Return [X, Y] of the center of cell containing provided text 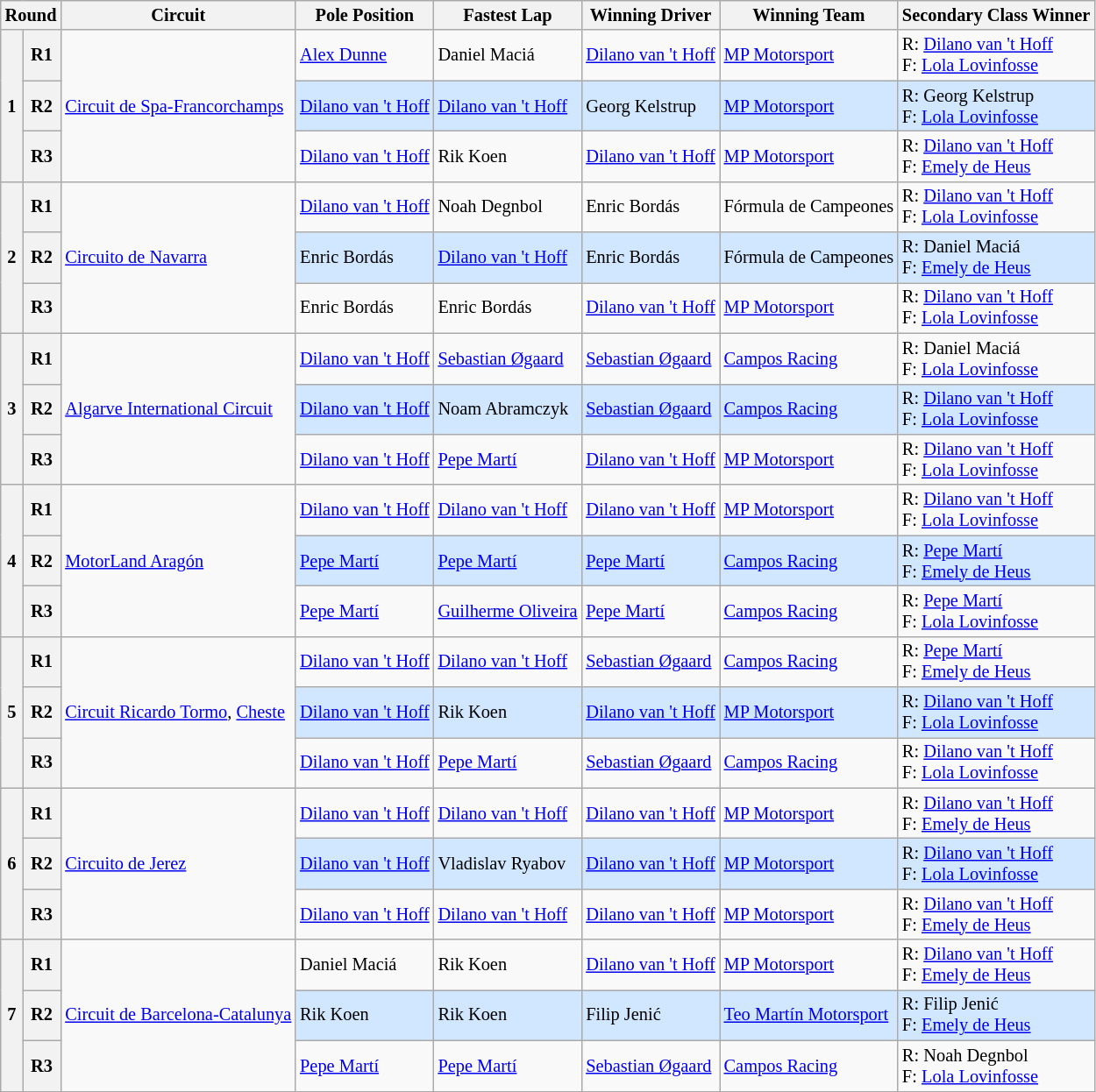
Round [32, 15]
Circuit de Barcelona-Catalunya [178, 1015]
Noah Degnbol [509, 207]
Circuito de Navarra [178, 258]
Circuit [178, 15]
4 [12, 561]
5 [12, 712]
Vladislav Ryabov [509, 863]
Circuit Ricardo Tormo, Cheste [178, 712]
Winning Driver [651, 15]
Filip Jenić [651, 1015]
Fastest Lap [509, 15]
R: Daniel MaciáF: Lola Lovinfosse [996, 358]
Circuito de Jerez [178, 864]
Georg Kelstrup [651, 106]
1 [12, 105]
Circuit de Spa-Francorchamps [178, 105]
7 [12, 1015]
R: Pepe MartíF: Lola Lovinfosse [996, 611]
Secondary Class Winner [996, 15]
R: Noah DegnbolF: Lola Lovinfosse [996, 1066]
Winning Team [808, 15]
Algarve International Circuit [178, 408]
6 [12, 864]
Guilherme Oliveira [509, 611]
2 [12, 258]
Teo Martín Motorsport [808, 1015]
MotorLand Aragón [178, 561]
Alex Dunne [365, 55]
3 [12, 408]
Pole Position [365, 15]
R: Filip JenićF: Emely de Heus [996, 1015]
R: Dilano van 't Hoff F: Lola Lovinfosse [996, 863]
Noam Abramczyk [509, 409]
R: Georg Kelstrup F: Lola Lovinfosse [996, 106]
R: Daniel MaciáF: Emely de Heus [996, 258]
